Determine the [x, y] coordinate at the center of the cell enclosing the given text.  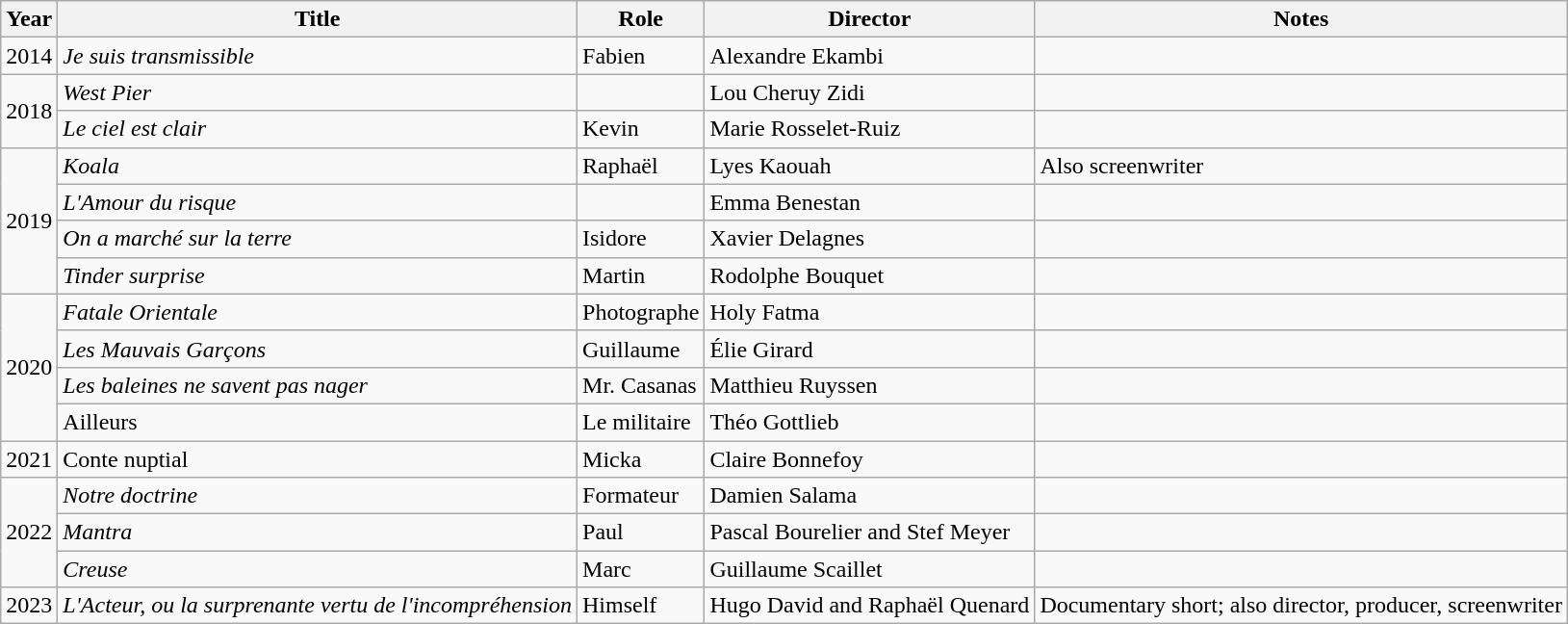
Conte nuptial [318, 459]
Théo Gottlieb [870, 422]
Damien Salama [870, 496]
Creuse [318, 569]
Les Mauvais Garçons [318, 349]
Director [870, 19]
Matthieu Ruyssen [870, 385]
2018 [29, 111]
Also screenwriter [1301, 166]
Marc [641, 569]
2014 [29, 56]
Notre doctrine [318, 496]
Formateur [641, 496]
Micka [641, 459]
L'Acteur, ou la surprenante vertu de l'incompréhension [318, 606]
Mantra [318, 533]
Tinder surprise [318, 275]
Isidore [641, 239]
Pascal Bourelier and Stef Meyer [870, 533]
Les baleines ne savent pas nager [318, 385]
Raphaël [641, 166]
Élie Girard [870, 349]
2021 [29, 459]
Mr. Casanas [641, 385]
Documentary short; also director, producer, screenwriter [1301, 606]
Fatale Orientale [318, 312]
L'Amour du risque [318, 202]
Xavier Delagnes [870, 239]
Role [641, 19]
Le militaire [641, 422]
Emma Benestan [870, 202]
Year [29, 19]
Marie Rosselet-Ruiz [870, 129]
2023 [29, 606]
Le ciel est clair [318, 129]
On a marché sur la terre [318, 239]
Himself [641, 606]
Koala [318, 166]
Kevin [641, 129]
2019 [29, 221]
Hugo David and Raphaël Quenard [870, 606]
Guillaume Scaillet [870, 569]
Lyes Kaouah [870, 166]
Lou Cheruy Zidi [870, 92]
Alexandre Ekambi [870, 56]
West Pier [318, 92]
Ailleurs [318, 422]
Guillaume [641, 349]
Claire Bonnefoy [870, 459]
Je suis transmissible [318, 56]
Fabien [641, 56]
Martin [641, 275]
Notes [1301, 19]
Rodolphe Bouquet [870, 275]
2022 [29, 533]
Photographe [641, 312]
Title [318, 19]
Paul [641, 533]
2020 [29, 367]
Holy Fatma [870, 312]
